Search for the cell housing the specified text and yield its (X, Y) center coordinate. 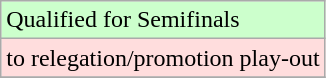
Qualified for Semifinals (163, 20)
to relegation/promotion play-out (163, 58)
